Pinpoint the cell where the given text exists, returning its [x, y] midpoint coordinate. 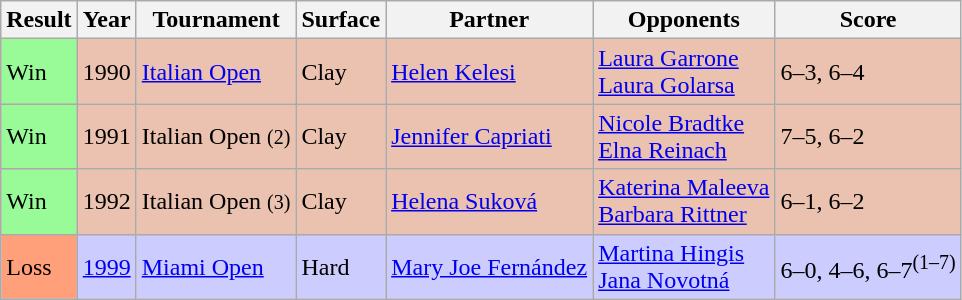
Katerina Maleeva Barbara Rittner [684, 202]
Miami Open [216, 266]
Surface [341, 20]
Martina Hingis Jana Novotná [684, 266]
Partner [490, 20]
6–0, 4–6, 6–7(1–7) [868, 266]
Loss [39, 266]
Nicole Bradtke Elna Reinach [684, 136]
Result [39, 20]
1999 [106, 266]
Helen Kelesi [490, 72]
Mary Joe Fernández [490, 266]
Opponents [684, 20]
6–3, 6–4 [868, 72]
Italian Open [216, 72]
6–1, 6–2 [868, 202]
7–5, 6–2 [868, 136]
Tournament [216, 20]
1990 [106, 72]
Year [106, 20]
Hard [341, 266]
Italian Open (3) [216, 202]
1992 [106, 202]
Score [868, 20]
1991 [106, 136]
Italian Open (2) [216, 136]
Laura Garrone Laura Golarsa [684, 72]
Jennifer Capriati [490, 136]
Helena Suková [490, 202]
